Output the (x, y) coordinate of the center of the cell containing the given text.  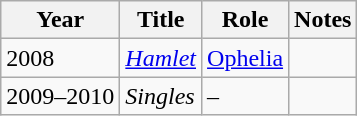
Title (161, 20)
Singles (161, 96)
– (246, 96)
2008 (60, 58)
Year (60, 20)
Role (246, 20)
2009–2010 (60, 96)
Hamlet (161, 58)
Notes (323, 20)
Ophelia (246, 58)
